Scan for the cell matching the given text and deliver its [x, y] coordinate at center. 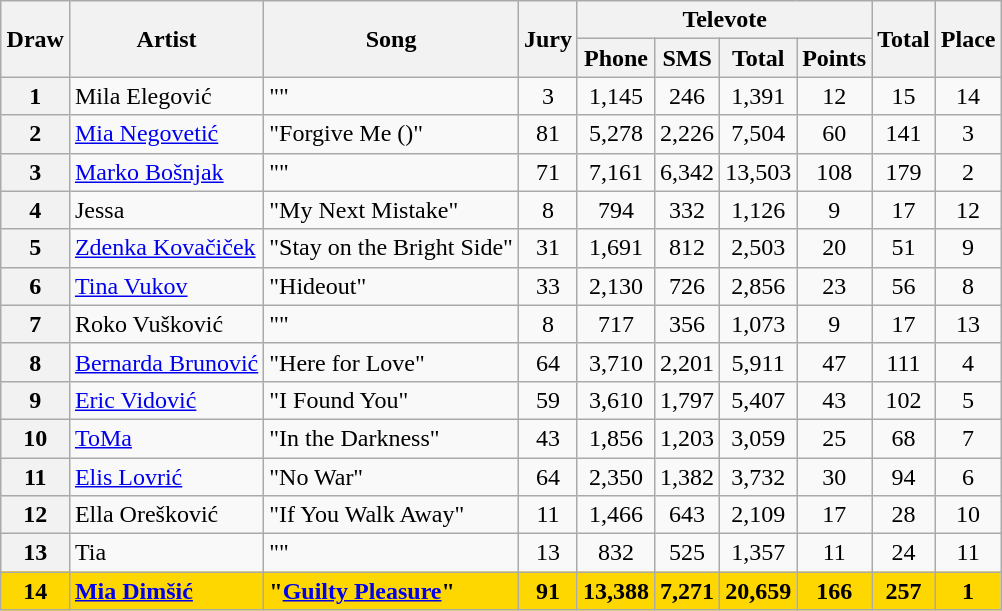
81 [548, 134]
"Hideout" [392, 286]
7,161 [616, 172]
Televote [724, 20]
SMS [688, 58]
31 [548, 248]
30 [834, 477]
717 [616, 324]
Artist [166, 39]
5,407 [758, 400]
"Stay on the Bright Side" [392, 248]
Phone [616, 58]
"Guilty Pleasure" [392, 591]
5,911 [758, 362]
Points [834, 58]
Bernarda Brunović [166, 362]
Jessa [166, 210]
356 [688, 324]
"Forgive Me ()" [392, 134]
166 [834, 591]
Jury [548, 39]
332 [688, 210]
25 [834, 438]
33 [548, 286]
525 [688, 553]
2,226 [688, 134]
"No War" [392, 477]
1,073 [758, 324]
Elis Lovrić [166, 477]
24 [904, 553]
Place [968, 39]
246 [688, 96]
108 [834, 172]
Marko Bošnjak [166, 172]
"My Next Mistake" [392, 210]
812 [688, 248]
2,856 [758, 286]
Zdenka Kovačiček [166, 248]
Tina Vukov [166, 286]
Song [392, 39]
3,732 [758, 477]
1,382 [688, 477]
1,691 [616, 248]
832 [616, 553]
5,278 [616, 134]
1,797 [688, 400]
1,357 [758, 553]
6,342 [688, 172]
91 [548, 591]
47 [834, 362]
60 [834, 134]
Eric Vidović [166, 400]
1,126 [758, 210]
23 [834, 286]
Mila Elegović [166, 96]
179 [904, 172]
1,203 [688, 438]
94 [904, 477]
13,503 [758, 172]
ToMa [166, 438]
1,145 [616, 96]
51 [904, 248]
2,503 [758, 248]
"Here for Love" [392, 362]
2,350 [616, 477]
3,610 [616, 400]
3,710 [616, 362]
726 [688, 286]
Ella Orešković [166, 515]
20,659 [758, 591]
7,271 [688, 591]
20 [834, 248]
68 [904, 438]
28 [904, 515]
102 [904, 400]
"In the Darkness" [392, 438]
59 [548, 400]
Tia [166, 553]
111 [904, 362]
2,109 [758, 515]
56 [904, 286]
13,388 [616, 591]
141 [904, 134]
71 [548, 172]
2,130 [616, 286]
Draw [35, 39]
15 [904, 96]
Mia Dimšić [166, 591]
3,059 [758, 438]
1,856 [616, 438]
643 [688, 515]
1,391 [758, 96]
Roko Vušković [166, 324]
Mia Negovetić [166, 134]
1,466 [616, 515]
257 [904, 591]
7,504 [758, 134]
"If You Walk Away" [392, 515]
794 [616, 210]
2,201 [688, 362]
"I Found You" [392, 400]
